Locate the cell with the specified text and output its [x, y] center coordinate. 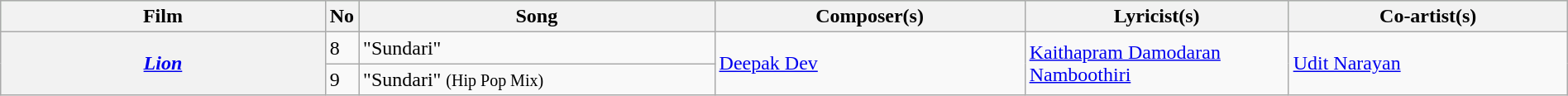
Film [163, 17]
9 [342, 79]
Udit Narayan [1427, 64]
No [342, 17]
Composer(s) [870, 17]
Kaithapram Damodaran Namboothiri [1156, 64]
Lion [163, 64]
Co-artist(s) [1427, 17]
"Sundari" [537, 48]
"Sundari" (Hip Pop Mix) [537, 79]
Deepak Dev [870, 64]
8 [342, 48]
Song [537, 17]
Lyricist(s) [1156, 17]
